Extract the (x, y) coordinate from the center of the cell holding the provided text.  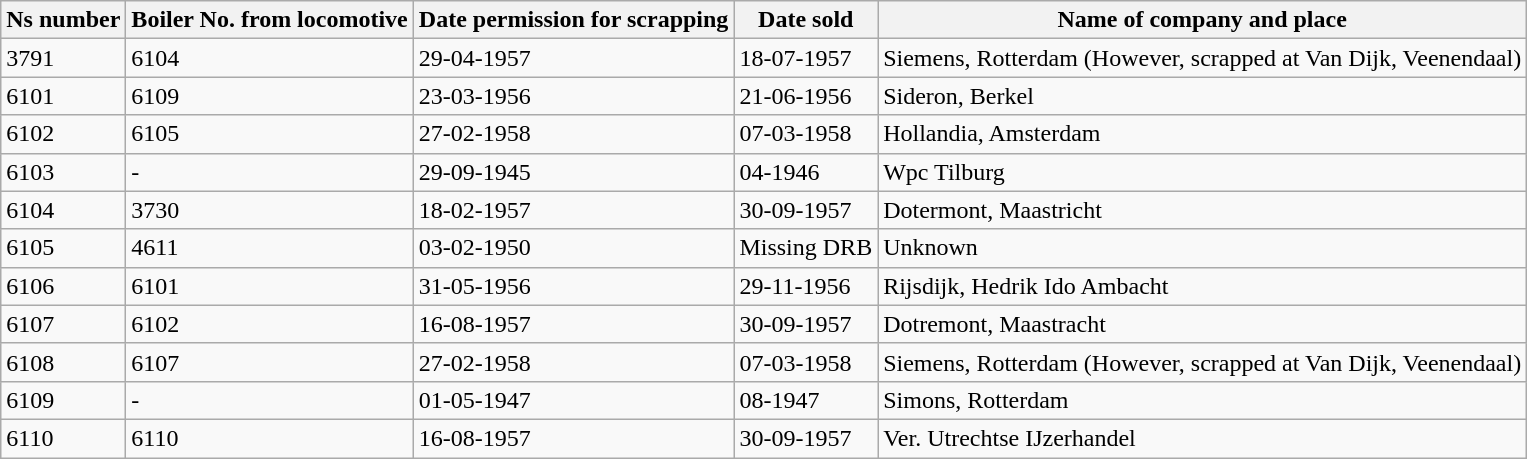
Dotremont, Maastracht (1202, 324)
Unknown (1202, 248)
04-1946 (806, 172)
Wpc Tilburg (1202, 172)
6108 (64, 362)
6103 (64, 172)
01-05-1947 (574, 400)
18-07-1957 (806, 58)
Ns number (64, 20)
31-05-1956 (574, 286)
4611 (270, 248)
Boiler No. from locomotive (270, 20)
18-02-1957 (574, 210)
08-1947 (806, 400)
29-11-1956 (806, 286)
29-09-1945 (574, 172)
23-03-1956 (574, 96)
Date sold (806, 20)
Name of company and place (1202, 20)
Ver. Utrechtse IJzerhandel (1202, 438)
Sideron, Berkel (1202, 96)
Date permission for scrapping (574, 20)
Dotermont, Maastricht (1202, 210)
Rijsdijk, Hedrik Ido Ambacht (1202, 286)
Missing DRB (806, 248)
29-04-1957 (574, 58)
Simons, Rotterdam (1202, 400)
6106 (64, 286)
3730 (270, 210)
3791 (64, 58)
21-06-1956 (806, 96)
03-02-1950 (574, 248)
Hollandia, Amsterdam (1202, 134)
